Provide the [x, y] coordinate of the cell's center where the given text is located.  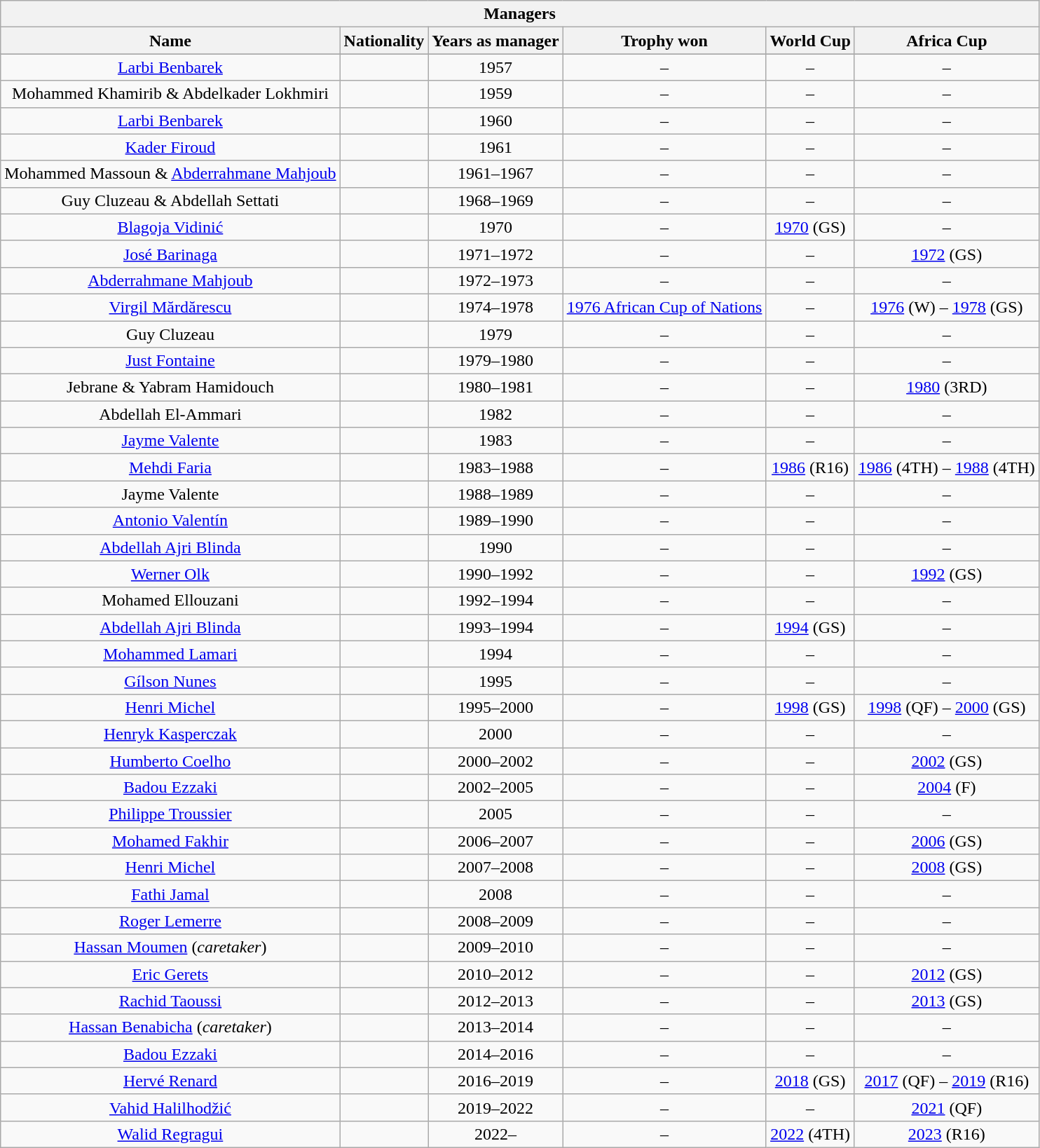
Name [170, 41]
2021 (QF) [946, 1107]
Abdellah El-Ammari [170, 414]
1968–1969 [495, 200]
1994 (GS) [810, 627]
1957 [495, 67]
Eric Gerets [170, 974]
Mohammed Khamirib & Abdelkader Lokhmiri [170, 94]
2013 (GS) [946, 1001]
Mohammed Massoun & Abderrahmane Mahjoub [170, 174]
2018 (GS) [810, 1081]
Managers [520, 14]
1983 [495, 441]
2013–2014 [495, 1027]
Guy Cluzeau & Abdellah Settati [170, 200]
1976 (W) – 1978 (GS) [946, 307]
Guy Cluzeau [170, 334]
1961 [495, 147]
1976 African Cup of Nations [664, 307]
1980 (3RD) [946, 388]
1992 (GS) [946, 574]
Rachid Taoussi [170, 1001]
1970 [495, 227]
1993–1994 [495, 627]
Hervé Renard [170, 1081]
1959 [495, 94]
Walid Regragui [170, 1134]
Kader Firoud [170, 147]
Jebrane & Yabram Hamidouch [170, 388]
Trophy won [664, 41]
1998 (GS) [810, 707]
2008 (GS) [946, 868]
2000–2002 [495, 760]
2016–2019 [495, 1081]
1972–1973 [495, 280]
2002–2005 [495, 788]
1979–1980 [495, 361]
2007–2008 [495, 868]
1995 [495, 681]
1974–1978 [495, 307]
Hassan Moumen (caretaker) [170, 948]
1970 (GS) [810, 227]
1998 (QF) – 2000 (GS) [946, 707]
Abderrahmane Mahjoub [170, 280]
Hassan Benabicha (caretaker) [170, 1027]
1988–1989 [495, 494]
Years as manager [495, 41]
1990 [495, 547]
2019–2022 [495, 1107]
1982 [495, 414]
2023 (R16) [946, 1134]
1986 (4TH) – 1988 (4TH) [946, 467]
Humberto Coelho [170, 760]
Nationality [384, 41]
1971–1972 [495, 254]
Mohammed Lamari [170, 654]
2005 [495, 814]
1980–1981 [495, 388]
Africa Cup [946, 41]
2017 (QF) – 2019 (R16) [946, 1081]
1986 (R16) [810, 467]
Blagoja Vidinić [170, 227]
2022– [495, 1134]
2012–2013 [495, 1001]
Mohamed Fakhir [170, 841]
Fathi Jamal [170, 894]
2014–2016 [495, 1054]
Gílson Nunes [170, 681]
2006 (GS) [946, 841]
2004 (F) [946, 788]
1961–1967 [495, 174]
1995–2000 [495, 707]
World Cup [810, 41]
2009–2010 [495, 948]
Roger Lemerre [170, 921]
1992–1994 [495, 601]
Henryk Kasperczak [170, 734]
Mehdi Faria [170, 467]
Philippe Troussier [170, 814]
José Barinaga [170, 254]
1990–1992 [495, 574]
2008–2009 [495, 921]
2012 (GS) [946, 974]
1972 (GS) [946, 254]
1994 [495, 654]
2010–2012 [495, 974]
Antonio Valentín [170, 521]
1983–1988 [495, 467]
1960 [495, 121]
2002 (GS) [946, 760]
Vahid Halilhodžić [170, 1107]
1979 [495, 334]
Werner Olk [170, 574]
1989–1990 [495, 521]
2008 [495, 894]
Mohamed Ellouzani [170, 601]
2022 (4TH) [810, 1134]
Virgil Mărdărescu [170, 307]
Just Fontaine [170, 361]
2006–2007 [495, 841]
2000 [495, 734]
